Search for the cell housing the specified text and yield its (X, Y) center coordinate. 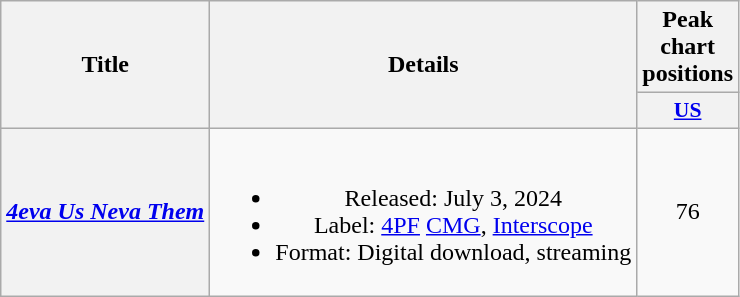
US (688, 111)
Details (424, 65)
Peak chart positions (688, 47)
Title (106, 65)
4eva Us Neva Them (106, 212)
Released: July 3, 2024Label: 4PF CMG, InterscopeFormat: Digital download, streaming (424, 212)
76 (688, 212)
